Output the (x, y) coordinate of the center of the cell containing the given text.  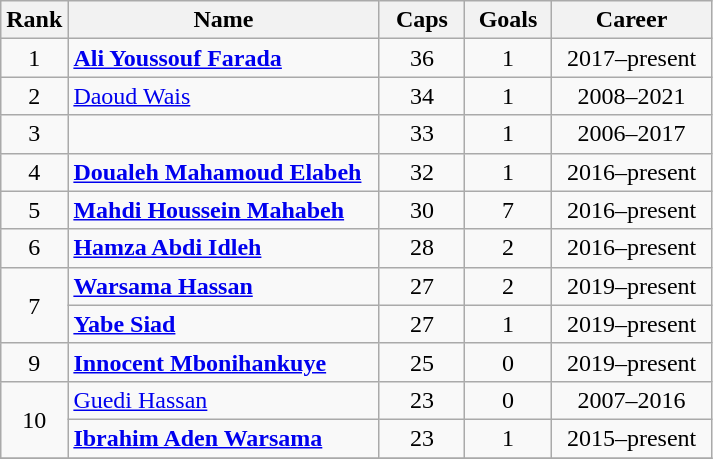
Warsama Hassan (224, 286)
Doualeh Mahamoud Elabeh (224, 172)
3 (34, 134)
4 (34, 172)
2006–2017 (632, 134)
33 (422, 134)
Goals (508, 20)
Guedi Hassan (224, 400)
Hamza Abdi Idleh (224, 248)
Caps (422, 20)
Name (224, 20)
9 (34, 362)
2007–2016 (632, 400)
5 (34, 210)
Rank (34, 20)
30 (422, 210)
36 (422, 58)
Ibrahim Aden Warsama (224, 438)
2015–present (632, 438)
10 (34, 419)
Ali Youssouf Farada (224, 58)
34 (422, 96)
Daoud Wais (224, 96)
6 (34, 248)
Innocent Mbonihankuye (224, 362)
28 (422, 248)
2008–2021 (632, 96)
Yabe Siad (224, 324)
2017–present (632, 58)
Career (632, 20)
32 (422, 172)
25 (422, 362)
Mahdi Houssein Mahabeh (224, 210)
